Provide the (x, y) coordinate of the cell's center where the given text is located.  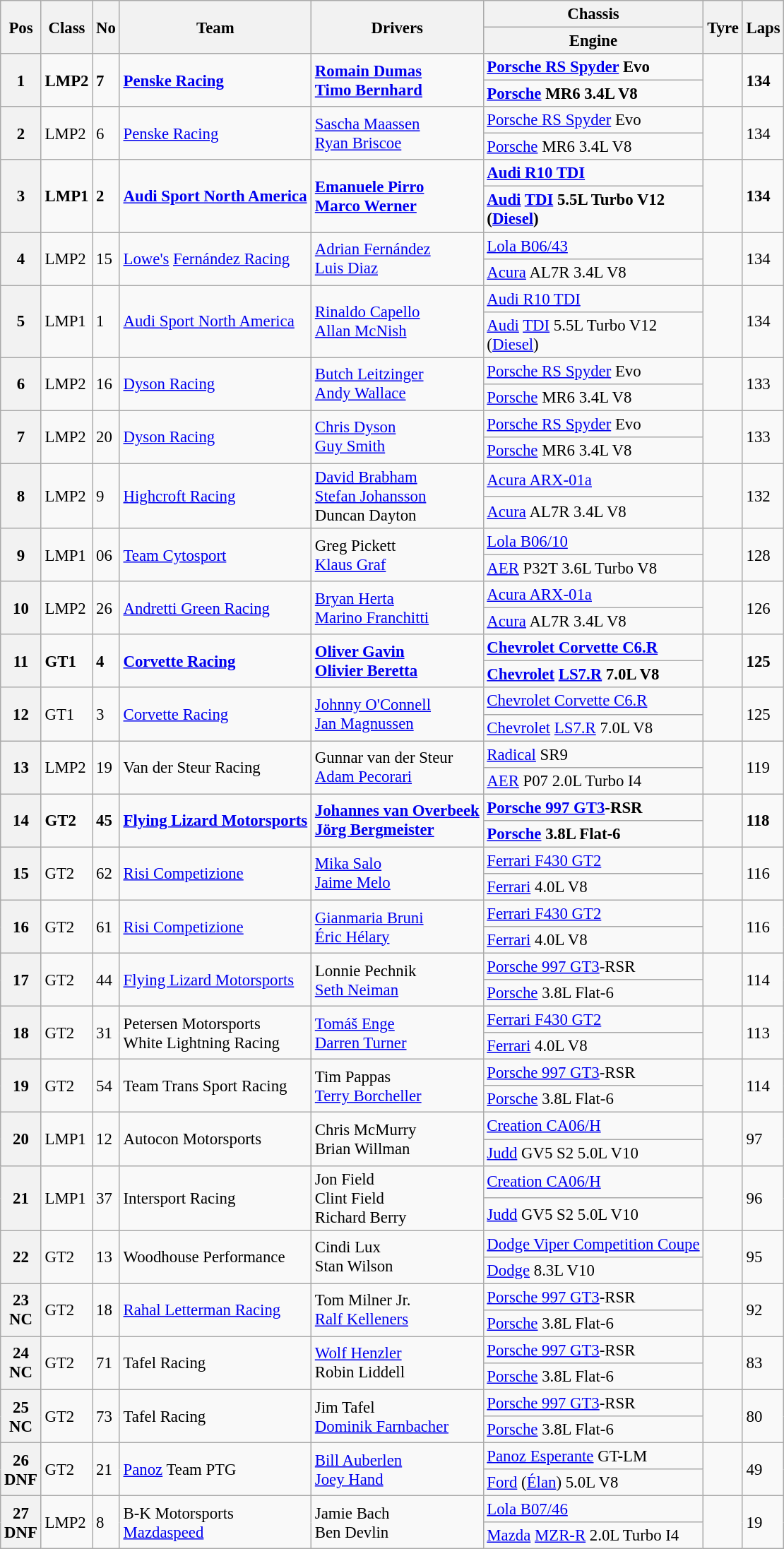
27DNF (21, 1523)
Adrian Fernández Luis Diaz (397, 259)
David Brabham Stefan Johansson Duncan Dayton (397, 496)
Rahal Letterman Racing (215, 1310)
Class (66, 27)
AER P07 2.0L Turbo I4 (593, 781)
23NC (21, 1310)
Cindi Lux Stan Wilson (397, 1257)
Engine (593, 41)
Tim Pappas Terry Borcheller (397, 1086)
Rinaldo Capello Allan McNish (397, 321)
26 (106, 607)
5 (21, 321)
45 (106, 821)
Lola B06/43 (593, 246)
Lola B07/46 (593, 1509)
Dodge 8.3L V10 (593, 1270)
B-K Motorsports Mazdaspeed (215, 1523)
80 (763, 1416)
Radical SR9 (593, 754)
Lola B06/10 (593, 542)
Panoz Esperante GT-LM (593, 1456)
Gianmaria Bruni Éric Hélary (397, 927)
Woodhouse Performance (215, 1257)
06 (106, 555)
Van der Steur Racing (215, 767)
10 (21, 607)
83 (763, 1363)
Autocon Motorsports (215, 1139)
25NC (21, 1416)
Intersport Racing (215, 1198)
119 (763, 767)
Jamie Bach Ben Devlin (397, 1523)
No (106, 27)
Jon Field Clint Field Richard Berry (397, 1198)
24NC (21, 1363)
14 (21, 821)
44 (106, 980)
61 (106, 927)
Lonnie Pechnik Seth Neiman (397, 980)
92 (763, 1310)
Tom Milner Jr. Ralf Kelleners (397, 1310)
Gunnar van der Steur Adam Pecorari (397, 767)
Highcroft Racing (215, 496)
49 (763, 1469)
Oliver Gavin Olivier Beretta (397, 661)
128 (763, 555)
AER P32T 3.6L Turbo V8 (593, 569)
Drivers (397, 27)
Team Trans Sport Racing (215, 1086)
Dodge Viper Competition Coupe (593, 1244)
26DNF (21, 1469)
Lowe's Fernández Racing (215, 259)
Butch Leitzinger Andy Wallace (397, 384)
Tomáš Enge Darren Turner (397, 1033)
113 (763, 1033)
17 (21, 980)
Bill Auberlen Joey Hand (397, 1469)
Laps (763, 27)
Jim Tafel Dominik Farnbacher (397, 1416)
Pos (21, 27)
Mika Salo Jaime Melo (397, 873)
126 (763, 607)
37 (106, 1198)
Johannes van Overbeek Jörg Bergmeister (397, 821)
Emanuele Pirro Marco Werner (397, 196)
132 (763, 496)
Johnny O'Connell Jan Magnussen (397, 715)
73 (106, 1416)
62 (106, 873)
Romain Dumas Timo Bernhard (397, 81)
Wolf Henzler Robin Liddell (397, 1363)
118 (763, 821)
Team Cytosport (215, 555)
96 (763, 1198)
Petersen Motorsports White Lightning Racing (215, 1033)
11 (21, 661)
Andretti Green Racing (215, 607)
Chris McMurry Brian Willman (397, 1139)
Chassis (593, 14)
Tyre (723, 27)
Greg Pickett Klaus Graf (397, 555)
71 (106, 1363)
31 (106, 1033)
54 (106, 1086)
Bryan Herta Marino Franchitti (397, 607)
Chris Dyson Guy Smith (397, 437)
Sascha Maassen Ryan Briscoe (397, 133)
Ford (Élan) 5.0L V8 (593, 1483)
Team (215, 27)
97 (763, 1139)
Mazda MZR-R 2.0L Turbo I4 (593, 1536)
22 (21, 1257)
95 (763, 1257)
Panoz Team PTG (215, 1469)
